Scan for the cell matching the given text and deliver its (x, y) coordinate at center. 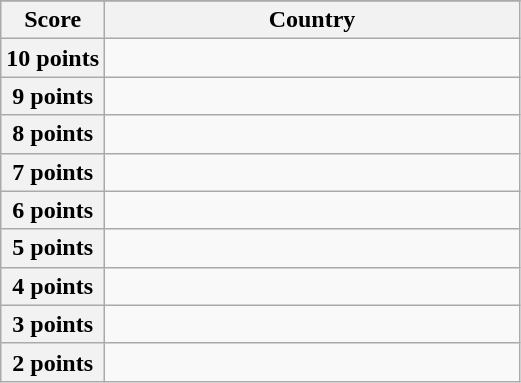
Score (53, 20)
Country (312, 20)
7 points (53, 172)
3 points (53, 324)
6 points (53, 210)
2 points (53, 362)
10 points (53, 58)
9 points (53, 96)
8 points (53, 134)
5 points (53, 248)
4 points (53, 286)
